Detect which cell encompasses the target text, then output its (x, y) center coordinate. 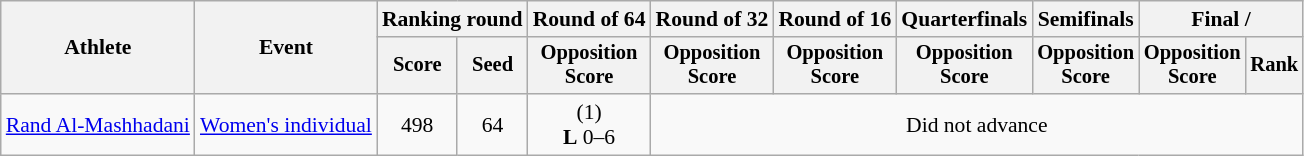
Rank (1274, 66)
Ranking round (452, 19)
64 (492, 124)
Score (418, 66)
Round of 16 (834, 19)
498 (418, 124)
Quarterfinals (964, 19)
Event (286, 48)
Did not advance (978, 124)
Athlete (98, 48)
Seed (492, 66)
Round of 64 (590, 19)
Semifinals (1086, 19)
Rand Al-Mashhadani (98, 124)
Final / (1221, 19)
(1)L 0–6 (590, 124)
Women's individual (286, 124)
Round of 32 (712, 19)
